From the cell containing the given text, extract its center point as (X, Y) coordinate. 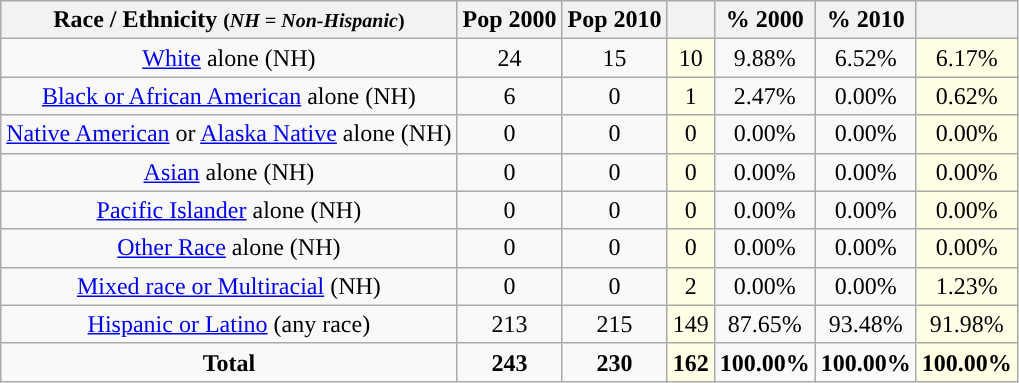
White alone (NH) (229, 58)
15 (614, 58)
Hispanic or Latino (any race) (229, 324)
Pop 2000 (510, 20)
0.62% (966, 96)
1.23% (966, 286)
1 (690, 96)
Race / Ethnicity (NH = Non-Hispanic) (229, 20)
6.17% (966, 58)
149 (690, 324)
162 (690, 362)
213 (510, 324)
91.98% (966, 324)
87.65% (764, 324)
243 (510, 362)
93.48% (866, 324)
6.52% (866, 58)
% 2000 (764, 20)
Native American or Alaska Native alone (NH) (229, 134)
Total (229, 362)
Pacific Islander alone (NH) (229, 210)
230 (614, 362)
6 (510, 96)
2.47% (764, 96)
Asian alone (NH) (229, 172)
2 (690, 286)
Mixed race or Multiracial (NH) (229, 286)
Pop 2010 (614, 20)
215 (614, 324)
Other Race alone (NH) (229, 248)
24 (510, 58)
10 (690, 58)
% 2010 (866, 20)
Black or African American alone (NH) (229, 96)
9.88% (764, 58)
